Search for the cell housing the specified text and yield its [x, y] center coordinate. 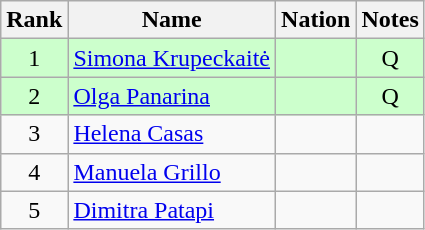
Helena Casas [172, 134]
2 [34, 96]
Dimitra Patapi [172, 210]
1 [34, 58]
4 [34, 172]
3 [34, 134]
Notes [390, 20]
Rank [34, 20]
Nation [316, 20]
Manuela Grillo [172, 172]
Simona Krupeckaitė [172, 58]
5 [34, 210]
Olga Panarina [172, 96]
Name [172, 20]
